Determine the [X, Y] coordinate at the center of the cell enclosing the given text.  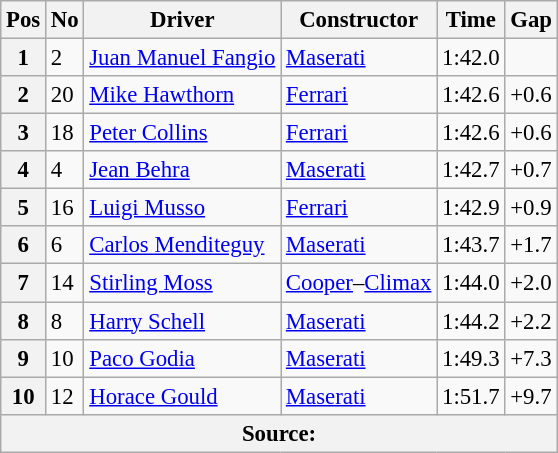
No [65, 20]
1:49.3 [471, 358]
Horace Gould [182, 396]
+2.0 [531, 283]
Source: [280, 433]
18 [65, 133]
Mike Hawthorn [182, 95]
+0.7 [531, 170]
Time [471, 20]
Jean Behra [182, 170]
+2.2 [531, 321]
1 [24, 58]
1:42.9 [471, 208]
+7.3 [531, 358]
Juan Manuel Fangio [182, 58]
Pos [24, 20]
16 [65, 208]
20 [65, 95]
Driver [182, 20]
1:42.7 [471, 170]
14 [65, 283]
+1.7 [531, 245]
1:51.7 [471, 396]
Peter Collins [182, 133]
9 [24, 358]
Carlos Menditeguy [182, 245]
Gap [531, 20]
1:44.0 [471, 283]
1:44.2 [471, 321]
1:43.7 [471, 245]
1:42.0 [471, 58]
Stirling Moss [182, 283]
+9.7 [531, 396]
+0.9 [531, 208]
12 [65, 396]
3 [24, 133]
Cooper–Climax [359, 283]
Harry Schell [182, 321]
Constructor [359, 20]
Paco Godia [182, 358]
5 [24, 208]
7 [24, 283]
Luigi Musso [182, 208]
